Scan for the cell matching the given text and deliver its (X, Y) coordinate at center. 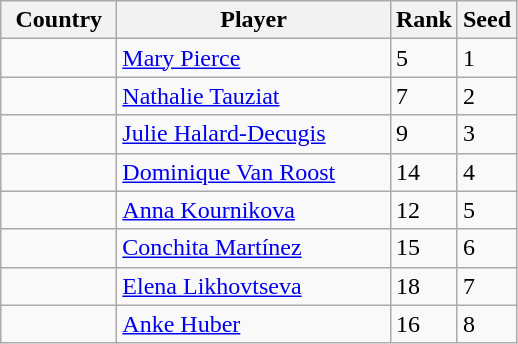
Conchita Martínez (254, 248)
Mary Pierce (254, 58)
12 (424, 210)
14 (424, 172)
Rank (424, 20)
Nathalie Tauziat (254, 96)
16 (424, 324)
Elena Likhovtseva (254, 286)
8 (486, 324)
1 (486, 58)
Seed (486, 20)
Dominique Van Roost (254, 172)
Anke Huber (254, 324)
Julie Halard-Decugis (254, 134)
9 (424, 134)
2 (486, 96)
15 (424, 248)
18 (424, 286)
Player (254, 20)
4 (486, 172)
Country (59, 20)
3 (486, 134)
6 (486, 248)
Anna Kournikova (254, 210)
